Return [X, Y] of the center of cell containing provided text 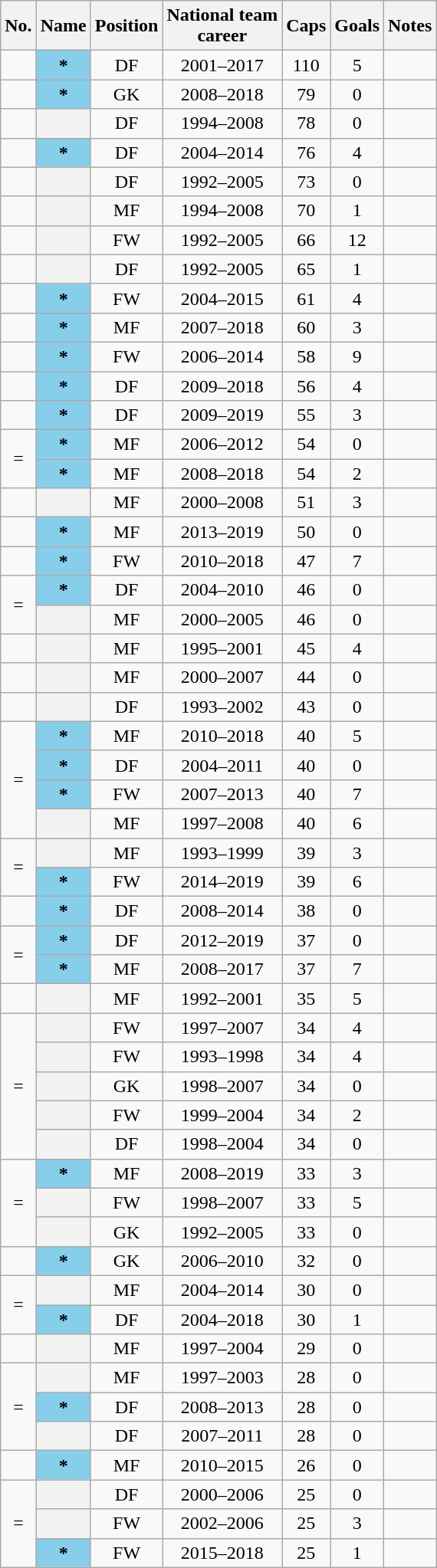
73 [307, 182]
61 [307, 298]
2007–2011 [222, 1436]
2002–2006 [222, 1524]
43 [307, 707]
Caps [307, 26]
78 [307, 123]
2013–2019 [222, 532]
1997–2008 [222, 823]
1995–2001 [222, 648]
2004–2010 [222, 590]
32 [307, 1261]
Goals [357, 26]
35 [307, 999]
2015–2018 [222, 1553]
45 [307, 648]
1997–2004 [222, 1349]
No. [18, 26]
70 [307, 211]
2004–2011 [222, 765]
2006–2010 [222, 1261]
Position [127, 26]
1997–2007 [222, 1028]
66 [307, 240]
56 [307, 385]
60 [307, 327]
2009–2018 [222, 385]
1992–2001 [222, 999]
38 [307, 911]
79 [307, 94]
110 [307, 65]
2008–2014 [222, 911]
Name [63, 26]
12 [357, 240]
2006–2012 [222, 444]
44 [307, 677]
2007–2013 [222, 794]
76 [307, 153]
2000–2005 [222, 619]
26 [307, 1465]
58 [307, 356]
2008–2017 [222, 969]
1999–2004 [222, 1115]
2000–2008 [222, 503]
1993–1998 [222, 1057]
9 [357, 356]
1993–1999 [222, 853]
55 [307, 415]
47 [307, 561]
29 [307, 1349]
2000–2006 [222, 1494]
2004–2018 [222, 1319]
51 [307, 503]
65 [307, 269]
2009–2019 [222, 415]
2000–2007 [222, 677]
50 [307, 532]
2014–2019 [222, 882]
2004–2015 [222, 298]
1997–2003 [222, 1378]
2010–2015 [222, 1465]
Notes [410, 26]
2006–2014 [222, 356]
2007–2018 [222, 327]
2001–2017 [222, 65]
2008–2019 [222, 1173]
2012–2019 [222, 940]
National team career [222, 26]
1993–2002 [222, 707]
2008–2013 [222, 1407]
1998–2004 [222, 1144]
